Scan for the cell matching the given text and deliver its (x, y) coordinate at center. 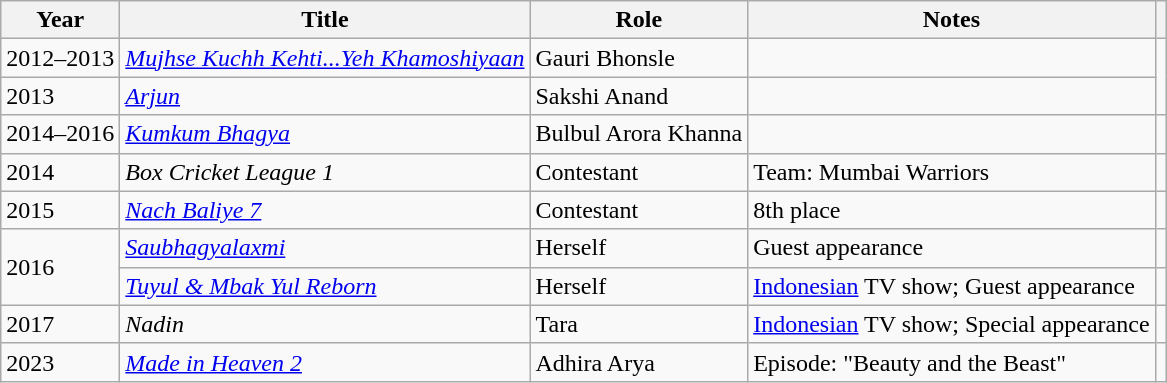
Episode: "Beauty and the Beast" (952, 362)
Nadin (325, 324)
2014 (60, 172)
Team: Mumbai Warriors (952, 172)
2012–2013 (60, 58)
Indonesian TV show; Special appearance (952, 324)
Mujhse Kuchh Kehti...Yeh Khamoshiyaan (325, 58)
Title (325, 20)
2017 (60, 324)
Adhira Arya (639, 362)
Arjun (325, 96)
Role (639, 20)
8th place (952, 210)
Tara (639, 324)
2016 (60, 267)
Year (60, 20)
Bulbul Arora Khanna (639, 134)
Made in Heaven 2 (325, 362)
Guest appearance (952, 248)
Indonesian TV show; Guest appearance (952, 286)
Box Cricket League 1 (325, 172)
Gauri Bhonsle (639, 58)
Notes (952, 20)
Sakshi Anand (639, 96)
2013 (60, 96)
Saubhagyalaxmi (325, 248)
2015 (60, 210)
Kumkum Bhagya (325, 134)
2014–2016 (60, 134)
Nach Baliye 7 (325, 210)
Tuyul & Mbak Yul Reborn (325, 286)
2023 (60, 362)
